Output the [X, Y] coordinate of the center of the cell containing the given text.  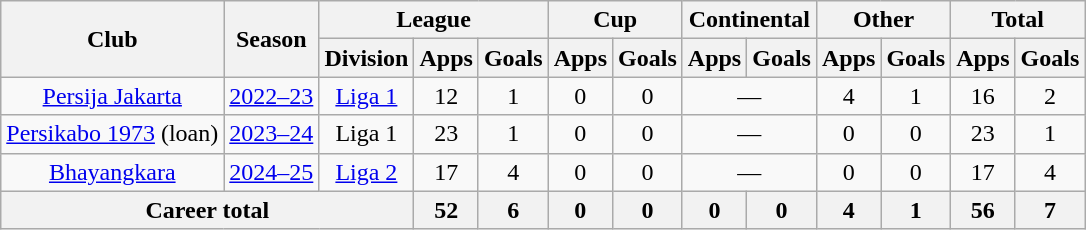
2023–24 [272, 134]
7 [1050, 210]
2022–23 [272, 96]
Cup [615, 20]
Bhayangkara [112, 172]
League [434, 20]
Season [272, 39]
52 [446, 210]
Liga 2 [366, 172]
2024–25 [272, 172]
2 [1050, 96]
Club [112, 39]
16 [983, 96]
Continental [749, 20]
Persikabo 1973 (loan) [112, 134]
12 [446, 96]
56 [983, 210]
Division [366, 58]
Other [883, 20]
6 [513, 210]
Career total [208, 210]
Total [1018, 20]
Persija Jakarta [112, 96]
